From the cell containing the given text, extract its center point as [X, Y] coordinate. 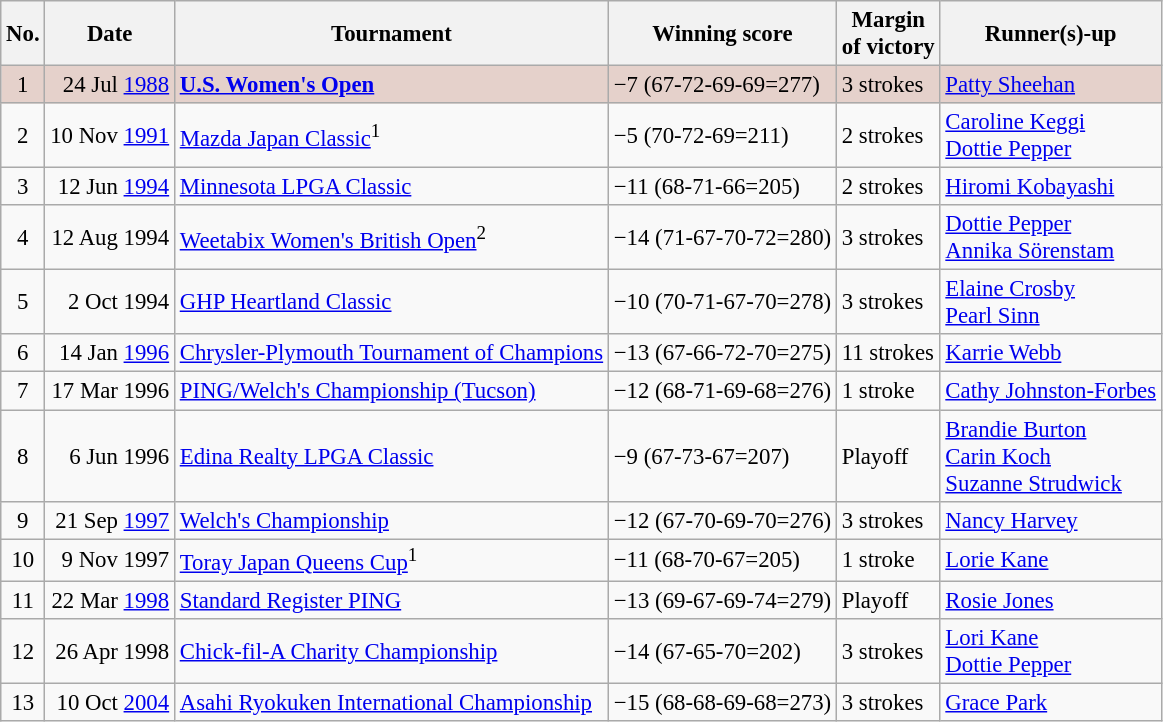
13 [23, 702]
2 [23, 136]
−11 (68-70-67=205) [722, 560]
Caroline Keggi Dottie Pepper [1050, 136]
2 Oct 1994 [110, 302]
10 Oct 2004 [110, 702]
No. [23, 34]
−13 (69-67-69-74=279) [722, 600]
Weetabix Women's British Open2 [391, 238]
9 [23, 520]
Cathy Johnston-Forbes [1050, 391]
−5 (70-72-69=211) [722, 136]
Standard Register PING [391, 600]
Karrie Webb [1050, 353]
Chrysler-Plymouth Tournament of Champions [391, 353]
Asahi Ryokuken International Championship [391, 702]
Edina Realty LPGA Classic [391, 456]
Tournament [391, 34]
−12 (68-71-69-68=276) [722, 391]
Elaine Crosby Pearl Sinn [1050, 302]
Grace Park [1050, 702]
Hiromi Kobayashi [1050, 187]
22 Mar 1998 [110, 600]
Minnesota LPGA Classic [391, 187]
Brandie Burton Carin Koch Suzanne Strudwick [1050, 456]
1 [23, 85]
Mazda Japan Classic1 [391, 136]
−10 (70-71-67-70=278) [722, 302]
12 Jun 1994 [110, 187]
Dottie Pepper Annika Sörenstam [1050, 238]
12 Aug 1994 [110, 238]
Runner(s)-up [1050, 34]
Nancy Harvey [1050, 520]
GHP Heartland Classic [391, 302]
6 Jun 1996 [110, 456]
7 [23, 391]
−15 (68-68-69-68=273) [722, 702]
PING/Welch's Championship (Tucson) [391, 391]
−11 (68-71-66=205) [722, 187]
−14 (71-67-70-72=280) [722, 238]
−9 (67-73-67=207) [722, 456]
−14 (67-65-70=202) [722, 652]
Rosie Jones [1050, 600]
Patty Sheehan [1050, 85]
Date [110, 34]
8 [23, 456]
−7 (67-72-69-69=277) [722, 85]
10 Nov 1991 [110, 136]
21 Sep 1997 [110, 520]
10 [23, 560]
Lorie Kane [1050, 560]
26 Apr 1998 [110, 652]
12 [23, 652]
Lori Kane Dottie Pepper [1050, 652]
Chick-fil-A Charity Championship [391, 652]
9 Nov 1997 [110, 560]
Toray Japan Queens Cup1 [391, 560]
Welch's Championship [391, 520]
6 [23, 353]
5 [23, 302]
4 [23, 238]
24 Jul 1988 [110, 85]
U.S. Women's Open [391, 85]
11 strokes [888, 353]
11 [23, 600]
−12 (67-70-69-70=276) [722, 520]
Winning score [722, 34]
−13 (67-66-72-70=275) [722, 353]
Marginof victory [888, 34]
14 Jan 1996 [110, 353]
17 Mar 1996 [110, 391]
3 [23, 187]
